Find where the given text appears and provide that cell's center as (X, Y) coordinate. 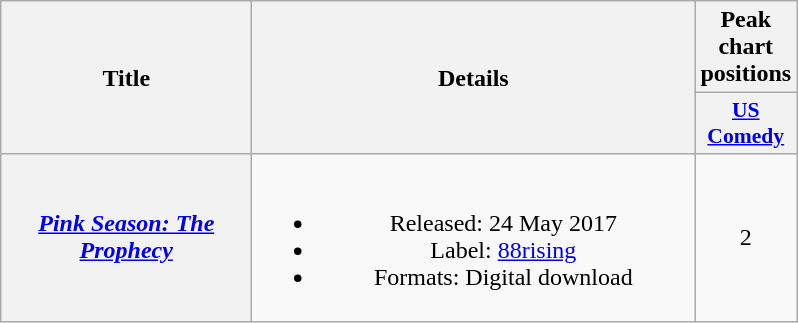
Title (126, 78)
Details (474, 78)
Peak chart positions (746, 47)
Released: 24 May 2017Label: 88risingFormats: Digital download (474, 238)
Pink Season: The Prophecy (126, 238)
2 (746, 238)
USComedy (746, 124)
